For the text-containing cell, return its midpoint in [X, Y] coordinate format. 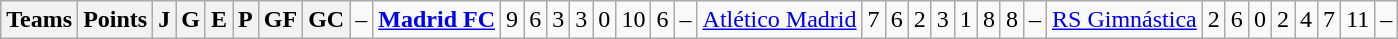
RS Gimnástica [1125, 20]
Points [116, 20]
GF [280, 20]
1 [966, 20]
J [164, 20]
Atlético Madrid [780, 20]
10 [634, 20]
P [246, 20]
G [191, 20]
Teams [40, 20]
E [218, 20]
9 [512, 20]
GC [326, 20]
Madrid FC [437, 20]
11 [1358, 20]
4 [1306, 20]
